Determine the (X, Y) coordinate at the center of the cell enclosing the given text.  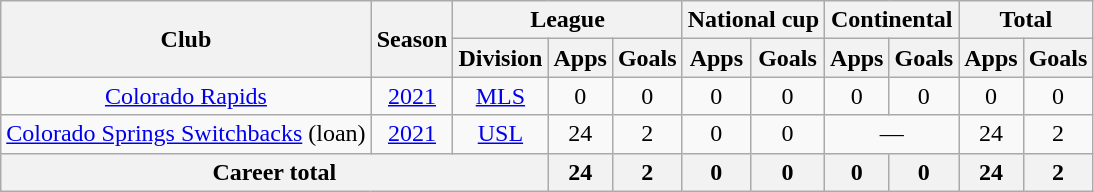
Division (500, 58)
Season (412, 39)
National cup (753, 20)
USL (500, 134)
Total (1026, 20)
League (568, 20)
— (892, 134)
Career total (274, 172)
Continental (892, 20)
Colorado Springs Switchbacks (loan) (186, 134)
Colorado Rapids (186, 96)
MLS (500, 96)
Club (186, 39)
